Output the [x, y] coordinate of the center of the cell containing the given text.  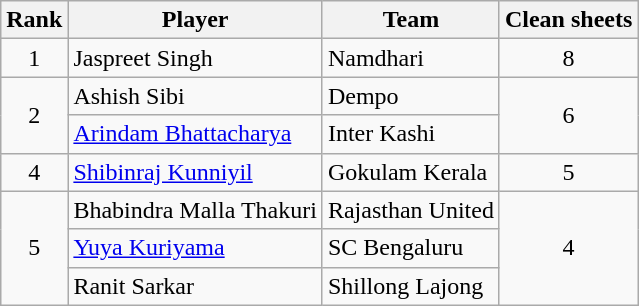
Clean sheets [568, 20]
SC Bengaluru [410, 248]
Rank [34, 20]
Arindam Bhattacharya [196, 134]
Shillong Lajong [410, 286]
Rajasthan United [410, 210]
Player [196, 20]
Ranit Sarkar [196, 286]
Inter Kashi [410, 134]
1 [34, 58]
Gokulam Kerala [410, 172]
6 [568, 115]
Team [410, 20]
2 [34, 115]
Shibinraj Kunniyil [196, 172]
Jaspreet Singh [196, 58]
Dempo [410, 96]
Bhabindra Malla Thakuri [196, 210]
Namdhari [410, 58]
Yuya Kuriyama [196, 248]
Ashish Sibi [196, 96]
8 [568, 58]
